Detect which cell encompasses the target text, then output its [x, y] center coordinate. 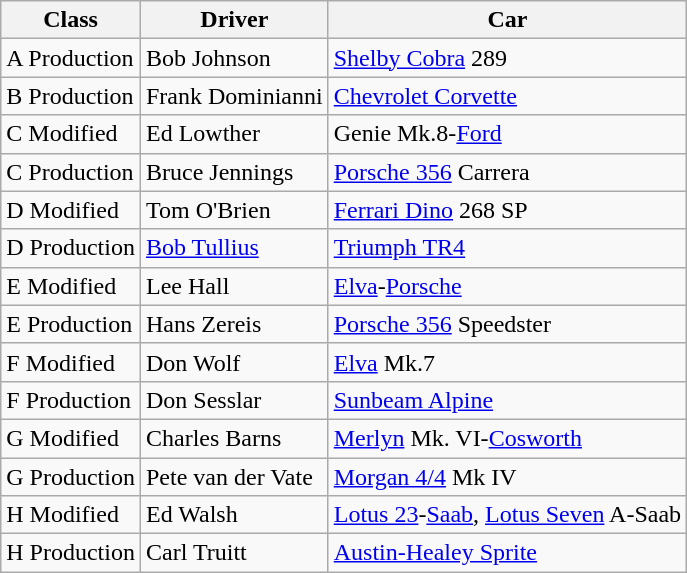
Chevrolet Corvette [507, 96]
F Production [71, 400]
Car [507, 20]
Hans Zereis [234, 324]
Lotus 23-Saab, Lotus Seven A-Saab [507, 515]
Genie Mk.8-Ford [507, 134]
Elva-Porsche [507, 286]
Bob Johnson [234, 58]
Merlyn Mk. VI-Cosworth [507, 438]
Triumph TR4 [507, 248]
Morgan 4/4 Mk IV [507, 477]
Lee Hall [234, 286]
H Production [71, 553]
C Modified [71, 134]
A Production [71, 58]
C Production [71, 172]
Don Wolf [234, 362]
D Modified [71, 210]
Porsche 356 Carrera [507, 172]
Sunbeam Alpine [507, 400]
Frank Dominianni [234, 96]
Class [71, 20]
B Production [71, 96]
D Production [71, 248]
H Modified [71, 515]
G Modified [71, 438]
Elva Mk.7 [507, 362]
Tom O'Brien [234, 210]
Carl Truitt [234, 553]
E Production [71, 324]
Don Sesslar [234, 400]
Shelby Cobra 289 [507, 58]
Porsche 356 Speedster [507, 324]
Bob Tullius [234, 248]
Bruce Jennings [234, 172]
Austin-Healey Sprite [507, 553]
E Modified [71, 286]
Charles Barns [234, 438]
Ferrari Dino 268 SP [507, 210]
Ed Lowther [234, 134]
Ed Walsh [234, 515]
Driver [234, 20]
F Modified [71, 362]
Pete van der Vate [234, 477]
G Production [71, 477]
